Detect which cell encompasses the target text, then output its [x, y] center coordinate. 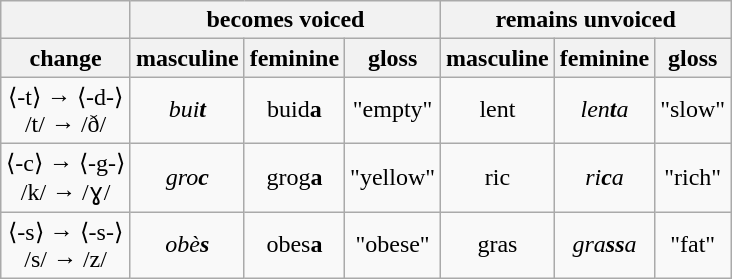
gras [498, 246]
"obese" [393, 246]
rica [604, 177]
obès [187, 246]
⟨-t⟩ → ⟨-d-⟩/t/ → /ð/ [66, 110]
"yellow" [393, 177]
obesa [294, 246]
becomes voiced [285, 20]
⟨-c⟩ → ⟨-g-⟩/k/ → /ɣ/ [66, 177]
lent [498, 110]
change [66, 58]
remains unvoiced [586, 20]
buit [187, 110]
ric [498, 177]
"empty" [393, 110]
groga [294, 177]
"rich" [693, 177]
"fat" [693, 246]
groc [187, 177]
⟨-s⟩ → ⟨-s-⟩/s/ → /z/ [66, 246]
buida [294, 110]
lenta [604, 110]
"slow" [693, 110]
grassa [604, 246]
